Determine the [X, Y] coordinate at the center of the cell enclosing the given text.  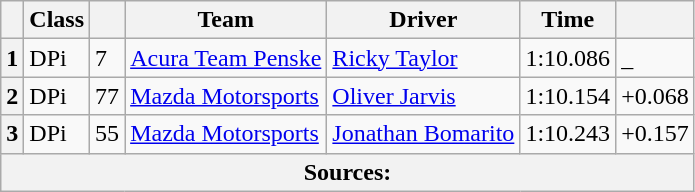
+0.157 [656, 134]
Ricky Taylor [424, 58]
2 [12, 96]
1:10.086 [568, 58]
+0.068 [656, 96]
Oliver Jarvis [424, 96]
55 [108, 134]
Time [568, 20]
1:10.243 [568, 134]
1:10.154 [568, 96]
1 [12, 58]
Sources: [348, 172]
77 [108, 96]
Team [226, 20]
Class [57, 20]
3 [12, 134]
Acura Team Penske [226, 58]
7 [108, 58]
Jonathan Bomarito [424, 134]
Driver [424, 20]
_ [656, 58]
